Pinpoint the cell where the given text exists, returning its [X, Y] midpoint coordinate. 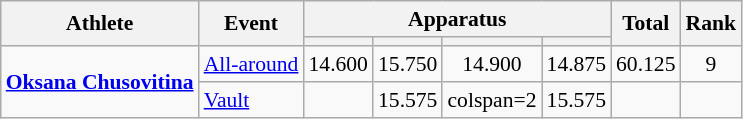
60.125 [646, 64]
14.875 [576, 64]
14.600 [338, 64]
14.900 [492, 64]
15.750 [408, 64]
9 [712, 64]
Event [252, 24]
Oksana Chusovitina [100, 82]
Total [646, 24]
All-around [252, 64]
colspan=2 [492, 100]
Rank [712, 24]
Apparatus [457, 19]
Vault [252, 100]
Athlete [100, 24]
